Detect which cell encompasses the target text, then output its (X, Y) center coordinate. 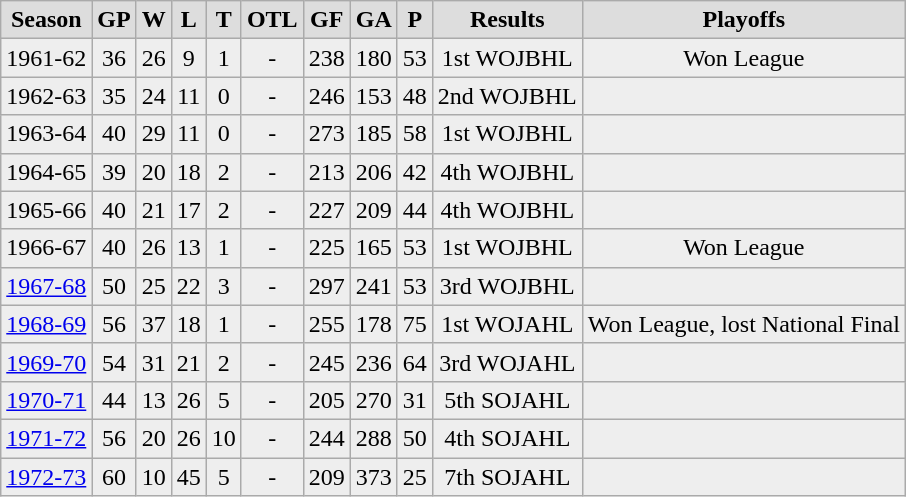
205 (326, 400)
W (154, 20)
206 (374, 172)
3rd WOJAHL (507, 362)
373 (374, 477)
Won League, lost National Final (744, 324)
238 (326, 58)
1967-68 (46, 286)
1961-62 (46, 58)
1972-73 (46, 477)
9 (188, 58)
185 (374, 134)
54 (114, 362)
1963-64 (46, 134)
236 (374, 362)
244 (326, 438)
T (224, 20)
165 (374, 248)
35 (114, 96)
1st WOJAHL (507, 324)
45 (188, 477)
3 (224, 286)
255 (326, 324)
L (188, 20)
60 (114, 477)
4th SOJAHL (507, 438)
273 (326, 134)
37 (154, 324)
178 (374, 324)
Playoffs (744, 20)
1965-66 (46, 210)
GA (374, 20)
OTL (272, 20)
17 (188, 210)
1971-72 (46, 438)
297 (326, 286)
225 (326, 248)
39 (114, 172)
64 (414, 362)
270 (374, 400)
36 (114, 58)
3rd WOJBHL (507, 286)
241 (374, 286)
246 (326, 96)
1966-67 (46, 248)
1962-63 (46, 96)
153 (374, 96)
GF (326, 20)
5th SOJAHL (507, 400)
245 (326, 362)
P (414, 20)
1970-71 (46, 400)
GP (114, 20)
213 (326, 172)
1968-69 (46, 324)
42 (414, 172)
288 (374, 438)
58 (414, 134)
7th SOJAHL (507, 477)
1964-65 (46, 172)
2nd WOJBHL (507, 96)
22 (188, 286)
Season (46, 20)
Results (507, 20)
48 (414, 96)
180 (374, 58)
75 (414, 324)
227 (326, 210)
29 (154, 134)
24 (154, 96)
1969-70 (46, 362)
